Capture the cell that displays the provided text and extract its [X, Y] central coordinate. 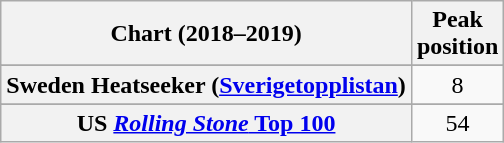
Chart (2018–2019) [206, 34]
8 [457, 85]
Peakposition [457, 34]
US Rolling Stone Top 100 [206, 123]
54 [457, 123]
Sweden Heatseeker (Sverigetopplistan) [206, 85]
